Locate the cell with the specified text and output its [X, Y] center coordinate. 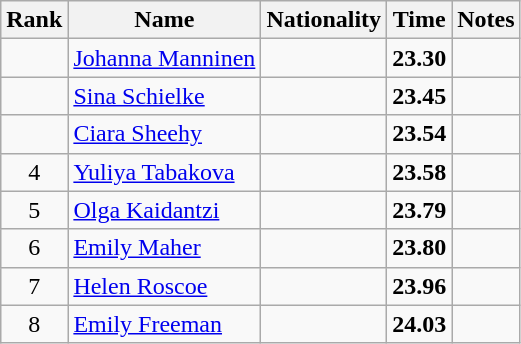
23.54 [420, 134]
8 [34, 324]
23.58 [420, 172]
Yuliya Tabakova [164, 172]
Emily Maher [164, 248]
Helen Roscoe [164, 286]
Johanna Manninen [164, 58]
Name [164, 20]
Notes [486, 20]
23.96 [420, 286]
23.30 [420, 58]
23.80 [420, 248]
7 [34, 286]
24.03 [420, 324]
Rank [34, 20]
23.79 [420, 210]
Olga Kaidantzi [164, 210]
Time [420, 20]
Emily Freeman [164, 324]
Ciara Sheehy [164, 134]
23.45 [420, 96]
4 [34, 172]
5 [34, 210]
Nationality [324, 20]
Sina Schielke [164, 96]
6 [34, 248]
